Locate the cell with the specified text and output its [X, Y] center coordinate. 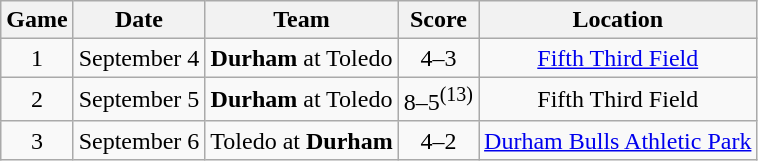
September 4 [139, 58]
Location [618, 20]
4–2 [438, 140]
3 [37, 140]
Score [438, 20]
4–3 [438, 58]
8–5(13) [438, 100]
1 [37, 58]
September 6 [139, 140]
Game [37, 20]
Team [302, 20]
September 5 [139, 100]
2 [37, 100]
Date [139, 20]
Durham Bulls Athletic Park [618, 140]
Toledo at Durham [302, 140]
